Scan for the cell matching the given text and deliver its [x, y] coordinate at center. 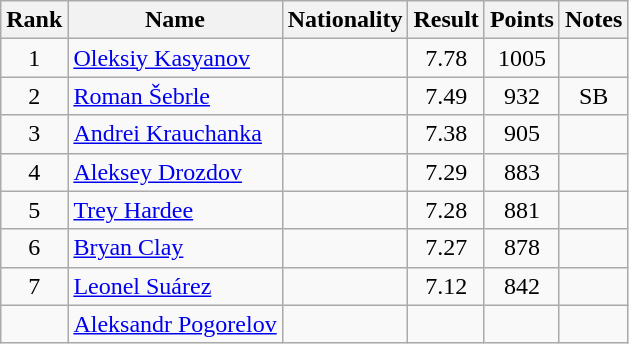
7.12 [446, 286]
2 [34, 96]
Points [522, 20]
Leonel Suárez [175, 286]
Bryan Clay [175, 248]
Notes [593, 20]
905 [522, 134]
883 [522, 172]
881 [522, 210]
Roman Šebrle [175, 96]
932 [522, 96]
6 [34, 248]
Result [446, 20]
7.38 [446, 134]
Trey Hardee [175, 210]
3 [34, 134]
1 [34, 58]
7.49 [446, 96]
SB [593, 96]
7.27 [446, 248]
Nationality [345, 20]
Aleksey Drozdov [175, 172]
7.29 [446, 172]
7.78 [446, 58]
Name [175, 20]
1005 [522, 58]
Oleksiy Kasyanov [175, 58]
842 [522, 286]
7.28 [446, 210]
7 [34, 286]
Aleksandr Pogorelov [175, 324]
Andrei Krauchanka [175, 134]
Rank [34, 20]
4 [34, 172]
5 [34, 210]
878 [522, 248]
